Output the [X, Y] coordinate of the center of the cell containing the given text.  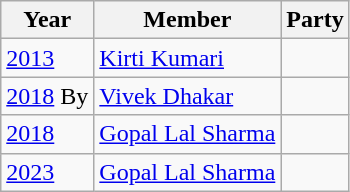
Party [315, 20]
Year [48, 20]
Member [188, 20]
Vivek Dhakar [188, 96]
Kirti Kumari [188, 58]
2023 [48, 172]
2018 By [48, 96]
2013 [48, 58]
2018 [48, 134]
